From the cell containing the given text, extract its center point as [X, Y] coordinate. 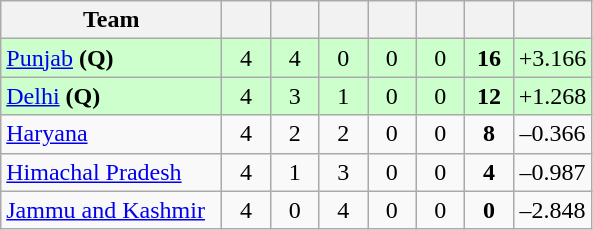
+1.268 [552, 96]
Team [112, 20]
Himachal Pradesh [112, 172]
–0.366 [552, 134]
Punjab (Q) [112, 58]
Jammu and Kashmir [112, 210]
12 [490, 96]
16 [490, 58]
8 [490, 134]
Haryana [112, 134]
–2.848 [552, 210]
+3.166 [552, 58]
Delhi (Q) [112, 96]
–0.987 [552, 172]
